Return (x, y) of the center of cell containing provided text 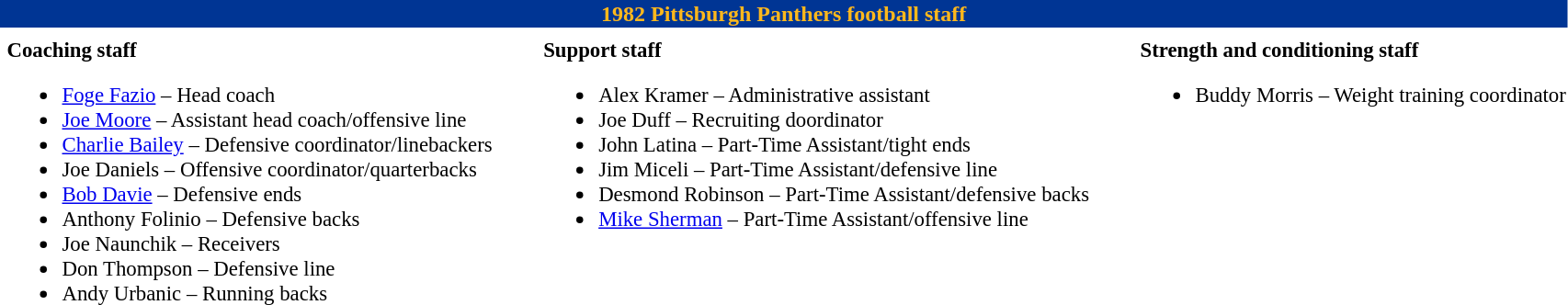
1982 Pittsburgh Panthers football staff (783, 14)
